Find where the given text appears and provide that cell's center as [x, y] coordinate. 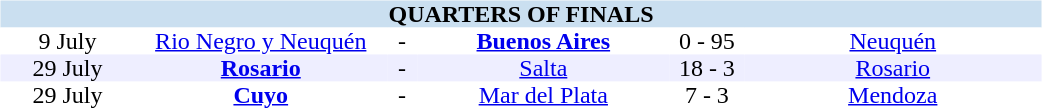
7 - 3 [707, 96]
QUARTERS OF FINALS [520, 14]
Mar del Plata [544, 96]
Buenos Aires [544, 42]
Salta [544, 68]
18 - 3 [707, 68]
Mendoza [892, 96]
Rio Negro y Neuquén [260, 42]
Neuquén [892, 42]
Cuyo [260, 96]
9 July [67, 42]
0 - 95 [707, 42]
